Return [X, Y] of the center of cell containing provided text 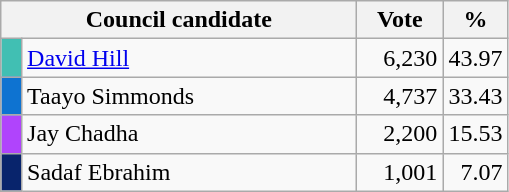
33.43 [476, 96]
2,200 [400, 134]
Taayo Simmonds [190, 96]
6,230 [400, 58]
15.53 [476, 134]
Sadaf Ebrahim [190, 172]
% [476, 20]
43.97 [476, 58]
Jay Chadha [190, 134]
1,001 [400, 172]
Council candidate [179, 20]
7.07 [476, 172]
David Hill [190, 58]
Vote [400, 20]
4,737 [400, 96]
